Extract the (x, y) coordinate from the center of the cell holding the provided text.  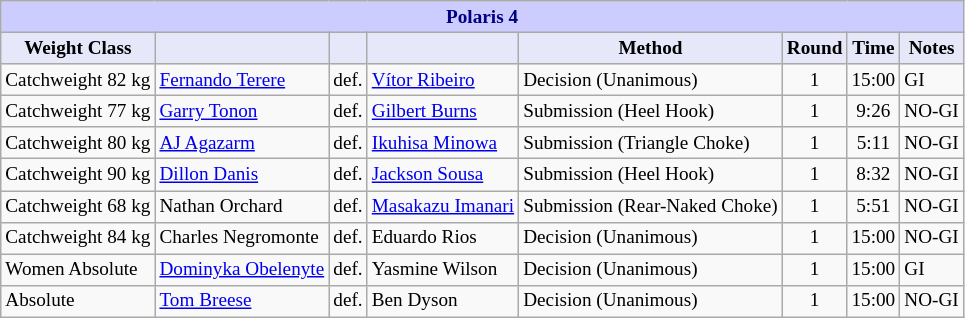
5:51 (874, 206)
Gilbert Burns (442, 111)
Catchweight 82 kg (78, 80)
Garry Tonon (242, 111)
Yasmine Wilson (442, 270)
Nathan Orchard (242, 206)
Submission (Triangle Choke) (651, 143)
Ben Dyson (442, 301)
Round (814, 48)
Catchweight 84 kg (78, 238)
8:32 (874, 175)
Submission (Rear-Naked Choke) (651, 206)
Fernando Terere (242, 80)
Dominyka Obelenyte (242, 270)
Ikuhisa Minowa (442, 143)
Tom Breese (242, 301)
Absolute (78, 301)
Eduardo Rios (442, 238)
Catchweight 68 kg (78, 206)
Polaris 4 (482, 17)
Catchweight 90 kg (78, 175)
Masakazu Imanari (442, 206)
Method (651, 48)
Jackson Sousa (442, 175)
Charles Negromonte (242, 238)
9:26 (874, 111)
Notes (932, 48)
AJ Agazarm (242, 143)
Catchweight 80 kg (78, 143)
Time (874, 48)
Dillon Danis (242, 175)
Vítor Ribeiro (442, 80)
Weight Class (78, 48)
5:11 (874, 143)
Catchweight 77 kg (78, 111)
Women Absolute (78, 270)
